Search for the cell housing the specified text and yield its [X, Y] center coordinate. 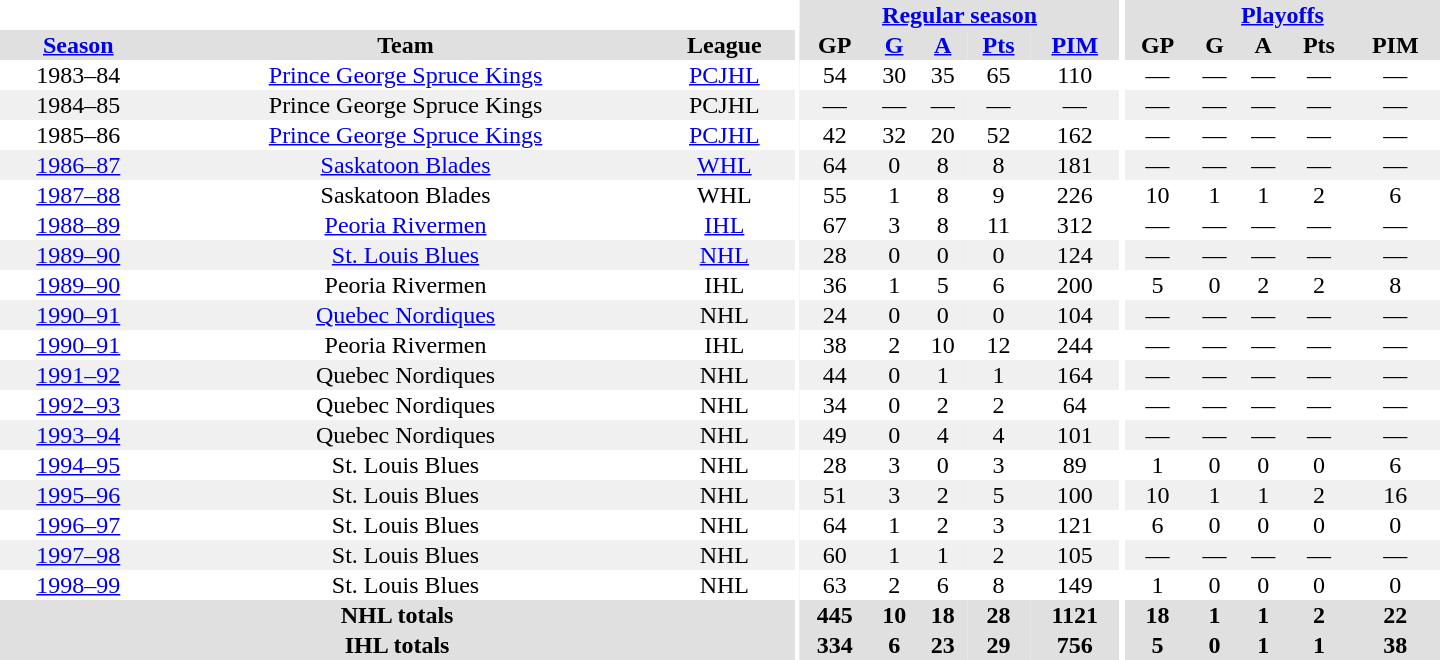
24 [835, 315]
181 [1074, 165]
1986–87 [78, 165]
124 [1074, 255]
1991–92 [78, 375]
334 [835, 645]
NHL totals [397, 615]
Playoffs [1282, 15]
11 [998, 225]
756 [1074, 645]
1987–88 [78, 195]
51 [835, 495]
35 [942, 75]
1985–86 [78, 135]
60 [835, 555]
54 [835, 75]
22 [1395, 615]
100 [1074, 495]
162 [1074, 135]
1992–93 [78, 405]
121 [1074, 525]
36 [835, 285]
1996–97 [78, 525]
1994–95 [78, 465]
164 [1074, 375]
42 [835, 135]
IHL totals [397, 645]
200 [1074, 285]
226 [1074, 195]
Season [78, 45]
105 [1074, 555]
Team [406, 45]
1984–85 [78, 105]
23 [942, 645]
9 [998, 195]
32 [894, 135]
445 [835, 615]
52 [998, 135]
League [724, 45]
29 [998, 645]
16 [1395, 495]
63 [835, 585]
1995–96 [78, 495]
101 [1074, 435]
89 [1074, 465]
1121 [1074, 615]
1983–84 [78, 75]
49 [835, 435]
1993–94 [78, 435]
12 [998, 345]
1997–98 [78, 555]
30 [894, 75]
110 [1074, 75]
1998–99 [78, 585]
149 [1074, 585]
244 [1074, 345]
67 [835, 225]
312 [1074, 225]
20 [942, 135]
104 [1074, 315]
Regular season [960, 15]
55 [835, 195]
34 [835, 405]
65 [998, 75]
44 [835, 375]
1988–89 [78, 225]
